Capture the cell that displays the provided text and extract its (x, y) central coordinate. 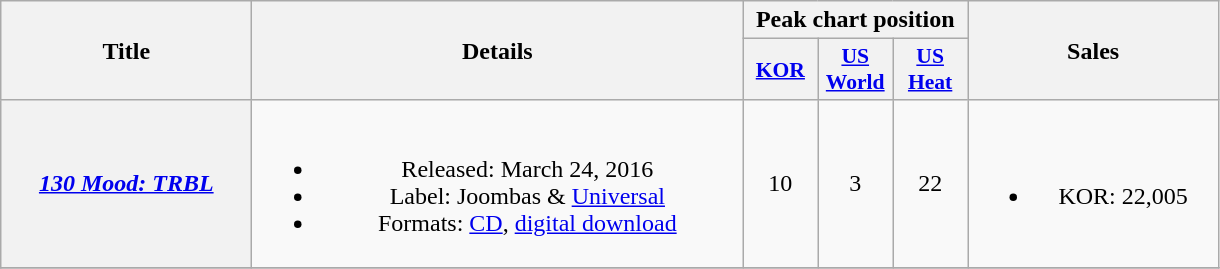
Released: March 24, 2016Label: Joombas & UniversalFormats: CD, digital download (498, 184)
Details (498, 50)
Peak chart position (856, 20)
Title (126, 50)
KOR: 22,005 (1094, 184)
3 (856, 184)
US Heat (930, 70)
Sales (1094, 50)
22 (930, 184)
10 (780, 184)
KOR (780, 70)
130 Mood: TRBL (126, 184)
US World (856, 70)
